Find where the given text appears and provide that cell's center as [x, y] coordinate. 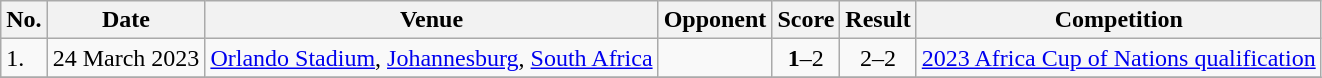
Orlando Stadium, Johannesburg, South Africa [432, 58]
Date [126, 20]
Opponent [715, 20]
1. [24, 58]
Score [806, 20]
Competition [1118, 20]
Result [878, 20]
1–2 [806, 58]
No. [24, 20]
24 March 2023 [126, 58]
Venue [432, 20]
2023 Africa Cup of Nations qualification [1118, 58]
2–2 [878, 58]
